For the text-containing cell, return its midpoint in [x, y] coordinate format. 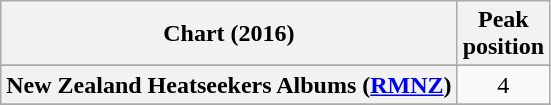
4 [503, 85]
Peak position [503, 34]
New Zealand Heatseekers Albums (RMNZ) [229, 85]
Chart (2016) [229, 34]
